Extract the [X, Y] coordinate from the center of the cell holding the provided text.  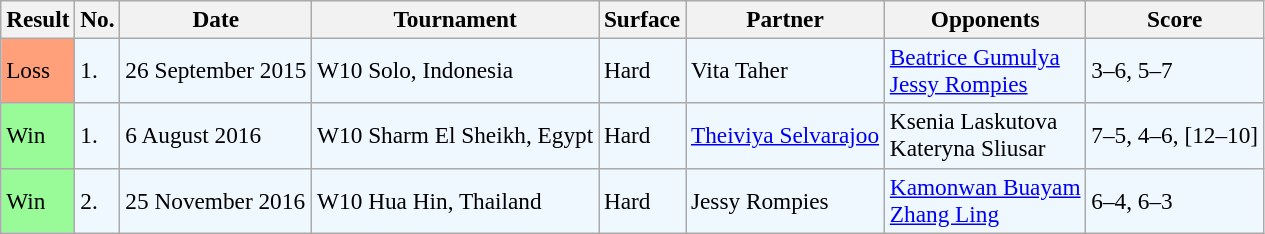
7–5, 4–6, [12–10] [1175, 136]
Jessy Rompies [786, 200]
Result [38, 19]
2. [98, 200]
No. [98, 19]
Theiviya Selvarajoo [786, 136]
Beatrice Gumulya Jessy Rompies [984, 70]
26 September 2015 [216, 70]
6–4, 6–3 [1175, 200]
W10 Solo, Indonesia [456, 70]
Score [1175, 19]
Partner [786, 19]
Loss [38, 70]
Ksenia Laskutova Kateryna Sliusar [984, 136]
W10 Hua Hin, Thailand [456, 200]
Vita Taher [786, 70]
3–6, 5–7 [1175, 70]
Opponents [984, 19]
W10 Sharm El Sheikh, Egypt [456, 136]
25 November 2016 [216, 200]
Kamonwan Buayam Zhang Ling [984, 200]
Surface [642, 19]
Tournament [456, 19]
6 August 2016 [216, 136]
Date [216, 19]
